Find where the given text appears and provide that cell's center as [x, y] coordinate. 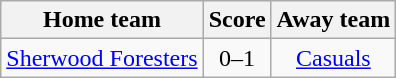
Away team [334, 20]
Home team [102, 20]
Sherwood Foresters [102, 58]
0–1 [237, 58]
Casuals [334, 58]
Score [237, 20]
